For the text-containing cell, return its midpoint in [x, y] coordinate format. 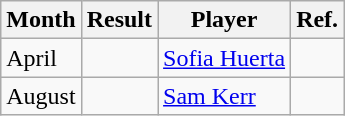
Sofia Huerta [224, 58]
Result [119, 20]
April [41, 58]
Month [41, 20]
Player [224, 20]
Ref. [318, 20]
Sam Kerr [224, 96]
August [41, 96]
